Search for the cell housing the specified text and yield its (x, y) center coordinate. 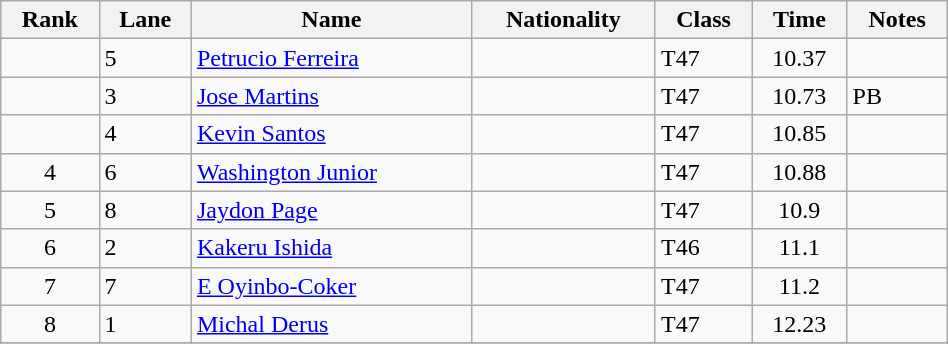
Time (800, 20)
2 (145, 248)
1 (145, 324)
Michal Derus (331, 324)
Kevin Santos (331, 134)
Jaydon Page (331, 210)
Washington Junior (331, 172)
11.1 (800, 248)
10.73 (800, 96)
Kakeru Ishida (331, 248)
Class (703, 20)
Name (331, 20)
Petrucio Ferreira (331, 58)
3 (145, 96)
Jose Martins (331, 96)
10.37 (800, 58)
Notes (897, 20)
12.23 (800, 324)
10.85 (800, 134)
10.9 (800, 210)
Nationality (563, 20)
11.2 (800, 286)
E Oyinbo-Coker (331, 286)
10.88 (800, 172)
Lane (145, 20)
PB (897, 96)
T46 (703, 248)
Rank (50, 20)
